Return the (x, y) coordinate for the center point of the cell that contains the specified text.  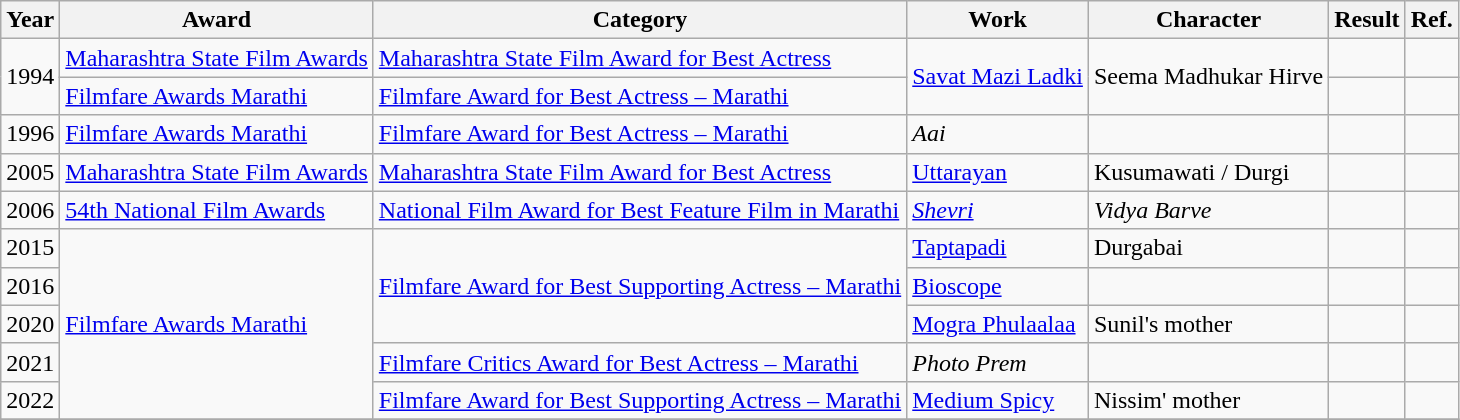
Shevri (998, 210)
Mogra Phulaalaa (998, 324)
2006 (30, 210)
2021 (30, 362)
1996 (30, 134)
Seema Madhukar Hirve (1208, 77)
2022 (30, 400)
Sunil's mother (1208, 324)
Category (640, 20)
Filmfare Critics Award for Best Actress – Marathi (640, 362)
Taptapadi (998, 248)
Photo Prem (998, 362)
54th National Film Awards (216, 210)
National Film Award for Best Feature Film in Marathi (640, 210)
Work (998, 20)
Vidya Barve (1208, 210)
Uttarayan (998, 172)
Durgabai (1208, 248)
Nissim' mother (1208, 400)
Bioscope (998, 286)
Aai (998, 134)
2016 (30, 286)
1994 (30, 77)
Kusumawati / Durgi (1208, 172)
Medium Spicy (998, 400)
Year (30, 20)
Result (1367, 20)
2015 (30, 248)
2005 (30, 172)
Ref. (1432, 20)
Award (216, 20)
2020 (30, 324)
Character (1208, 20)
Savat Mazi Ladki (998, 77)
